Find where the given text appears and provide that cell's center as (x, y) coordinate. 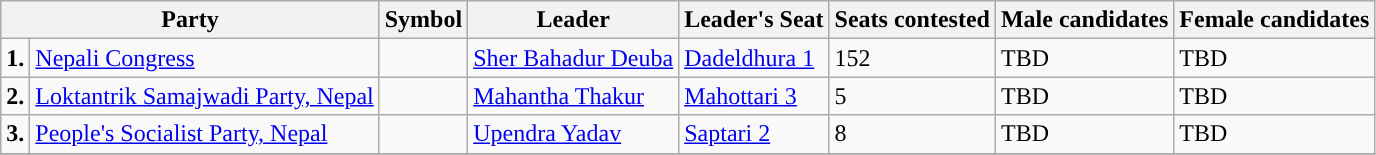
8 (912, 134)
Nepali Congress (204, 58)
Seats contested (912, 20)
Dadeldhura 1 (754, 58)
152 (912, 58)
Male candidates (1084, 20)
Female candidates (1274, 20)
Mahantha Thakur (574, 96)
Party (190, 20)
Mahottari 3 (754, 96)
1. (16, 58)
Upendra Yadav (574, 134)
Symbol (423, 20)
Leader's Seat (754, 20)
Sher Bahadur Deuba (574, 58)
2. (16, 96)
Saptari 2 (754, 134)
People's Socialist Party, Nepal (204, 134)
Loktantrik Samajwadi Party, Nepal (204, 96)
5 (912, 96)
3. (16, 134)
Leader (574, 20)
